For the text-containing cell, return its midpoint in [X, Y] coordinate format. 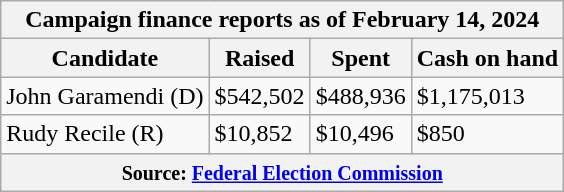
$1,175,013 [487, 96]
$488,936 [360, 96]
Cash on hand [487, 58]
Source: Federal Election Commission [282, 172]
Rudy Recile (R) [105, 134]
$542,502 [260, 96]
Campaign finance reports as of February 14, 2024 [282, 20]
$10,852 [260, 134]
$10,496 [360, 134]
Spent [360, 58]
John Garamendi (D) [105, 96]
$850 [487, 134]
Candidate [105, 58]
Raised [260, 58]
